Search for the cell housing the specified text and yield its [X, Y] center coordinate. 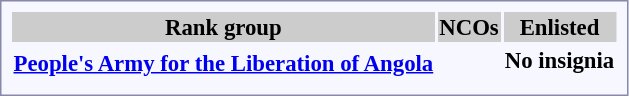
Enlisted [560, 27]
Rank group [224, 27]
No insignia [560, 60]
People's Army for the Liberation of Angola [224, 63]
NCOs [470, 27]
